Search for the cell housing the specified text and yield its (x, y) center coordinate. 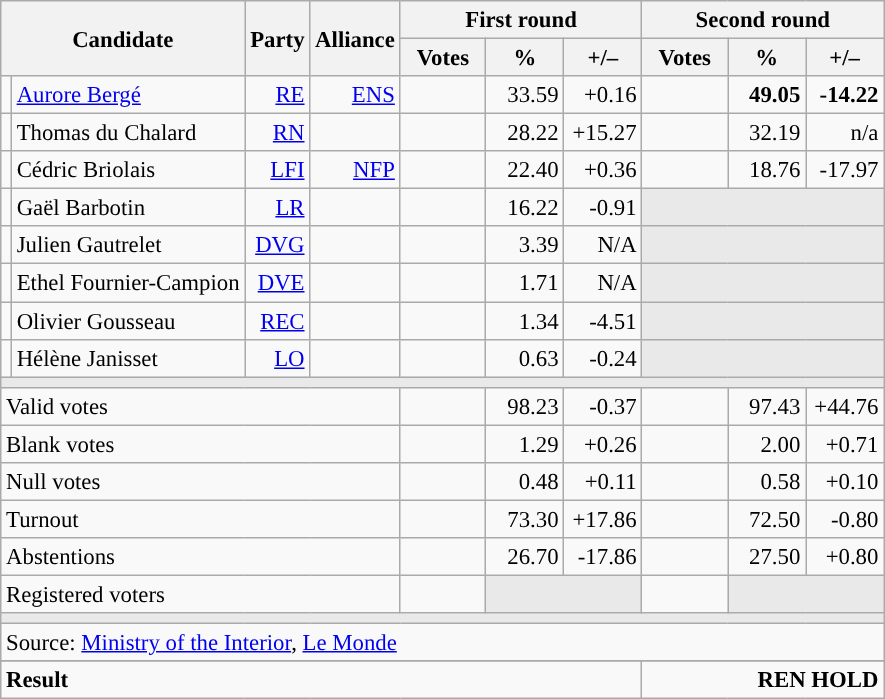
RE (278, 95)
0.63 (525, 358)
Olivier Gousseau (128, 321)
+0.26 (603, 444)
Null votes (200, 482)
98.23 (525, 406)
-0.37 (603, 406)
-0.24 (603, 358)
Aurore Bergé (128, 95)
LO (278, 358)
DVE (278, 283)
0.58 (767, 482)
72.50 (767, 519)
REN HOLD (763, 680)
Valid votes (200, 406)
+44.76 (845, 406)
1.71 (525, 283)
Result (322, 680)
First round (521, 20)
1.34 (525, 321)
ENS (355, 95)
Hélène Janisset (128, 358)
+17.86 (603, 519)
-17.97 (845, 170)
16.22 (525, 208)
32.19 (767, 133)
27.50 (767, 557)
Cédric Briolais (128, 170)
3.39 (525, 245)
+0.10 (845, 482)
22.40 (525, 170)
Registered voters (200, 594)
REC (278, 321)
1.29 (525, 444)
NFP (355, 170)
18.76 (767, 170)
Source: Ministry of the Interior, Le Monde (442, 643)
RN (278, 133)
+0.11 (603, 482)
Alliance (355, 38)
n/a (845, 133)
49.05 (767, 95)
Thomas du Chalard (128, 133)
+15.27 (603, 133)
2.00 (767, 444)
0.48 (525, 482)
LFI (278, 170)
33.59 (525, 95)
+0.80 (845, 557)
-14.22 (845, 95)
28.22 (525, 133)
-0.91 (603, 208)
Candidate (123, 38)
Blank votes (200, 444)
Turnout (200, 519)
Party (278, 38)
97.43 (767, 406)
-17.86 (603, 557)
-0.80 (845, 519)
+0.36 (603, 170)
Ethel Fournier-Campion (128, 283)
Julien Gautrelet (128, 245)
Abstentions (200, 557)
-4.51 (603, 321)
LR (278, 208)
+0.71 (845, 444)
26.70 (525, 557)
Second round (763, 20)
DVG (278, 245)
+0.16 (603, 95)
Gaël Barbotin (128, 208)
73.30 (525, 519)
